Determine the [X, Y] coordinate at the center of the cell enclosing the given text.  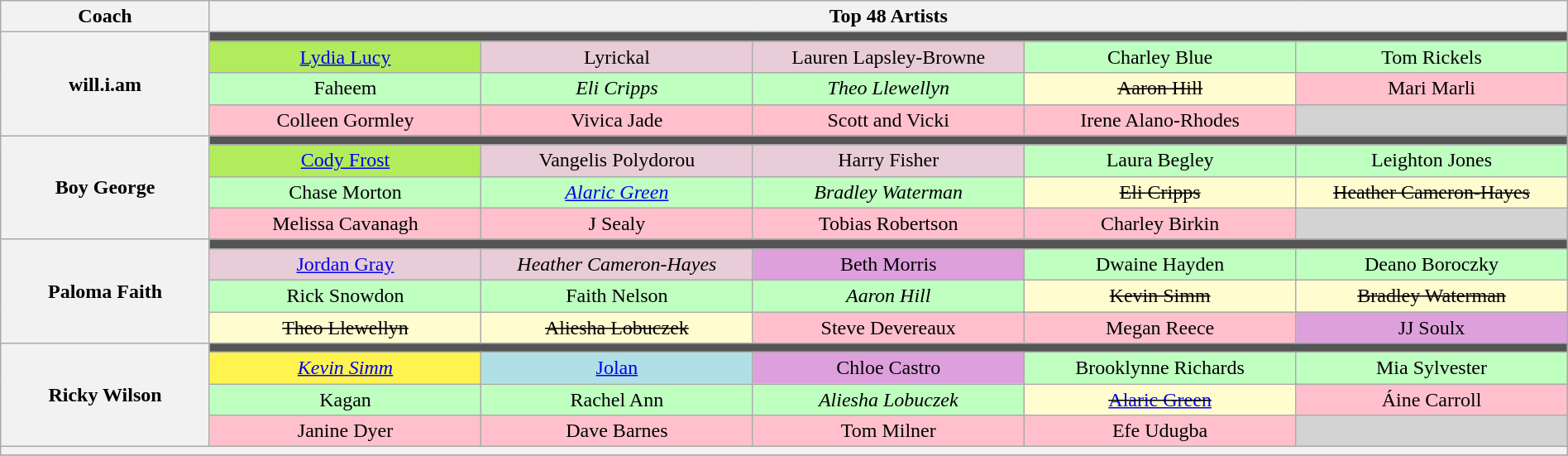
Chloe Castro [888, 368]
Dwaine Hayden [1159, 264]
Lyrickal [617, 57]
Tobias Robertson [888, 223]
Irene Alano-Rhodes [1159, 120]
Steve Devereaux [888, 327]
Mari Marli [1432, 89]
Vangelis Polydorou [617, 161]
Laura Begley [1159, 161]
Jolan [617, 368]
Faith Nelson [617, 295]
J Sealy [617, 223]
Dave Barnes [617, 431]
Beth Morris [888, 264]
Cody Frost [345, 161]
Colleen Gormley [345, 120]
Paloma Faith [106, 291]
Charley Birkin [1159, 223]
Coach [106, 17]
Melissa Cavanagh [345, 223]
Jordan Gray [345, 264]
Áine Carroll [1432, 400]
Megan Reece [1159, 327]
Ricky Wilson [106, 396]
Leighton Jones [1432, 161]
Mia Sylvester [1432, 368]
Deano Boroczky [1432, 264]
Janine Dyer [345, 431]
will.i.am [106, 84]
Rachel Ann [617, 400]
Brooklynne Richards [1159, 368]
Faheem [345, 89]
JJ Soulx [1432, 327]
Scott and Vicki [888, 120]
Lauren Lapsley-Browne [888, 57]
Tom Milner [888, 431]
Charley Blue [1159, 57]
Boy George [106, 187]
Tom Rickels [1432, 57]
Rick Snowdon [345, 295]
Kagan [345, 400]
Lydia Lucy [345, 57]
Harry Fisher [888, 161]
Top 48 Artists [888, 17]
Chase Morton [345, 192]
Efe Udugba [1159, 431]
Vivica Jade [617, 120]
